Provide the [x, y] coordinate of the cell's center where the given text is located.  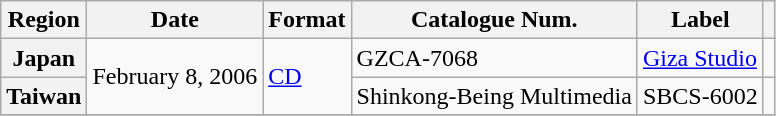
SBCS-6002 [700, 96]
Giza Studio [700, 58]
Region [44, 20]
Date [175, 20]
CD [307, 77]
Label [700, 20]
Japan [44, 58]
February 8, 2006 [175, 77]
Shinkong-Being Multimedia [494, 96]
Format [307, 20]
Catalogue Num. [494, 20]
Taiwan [44, 96]
GZCA-7068 [494, 58]
